Capture the cell that displays the provided text and extract its (x, y) central coordinate. 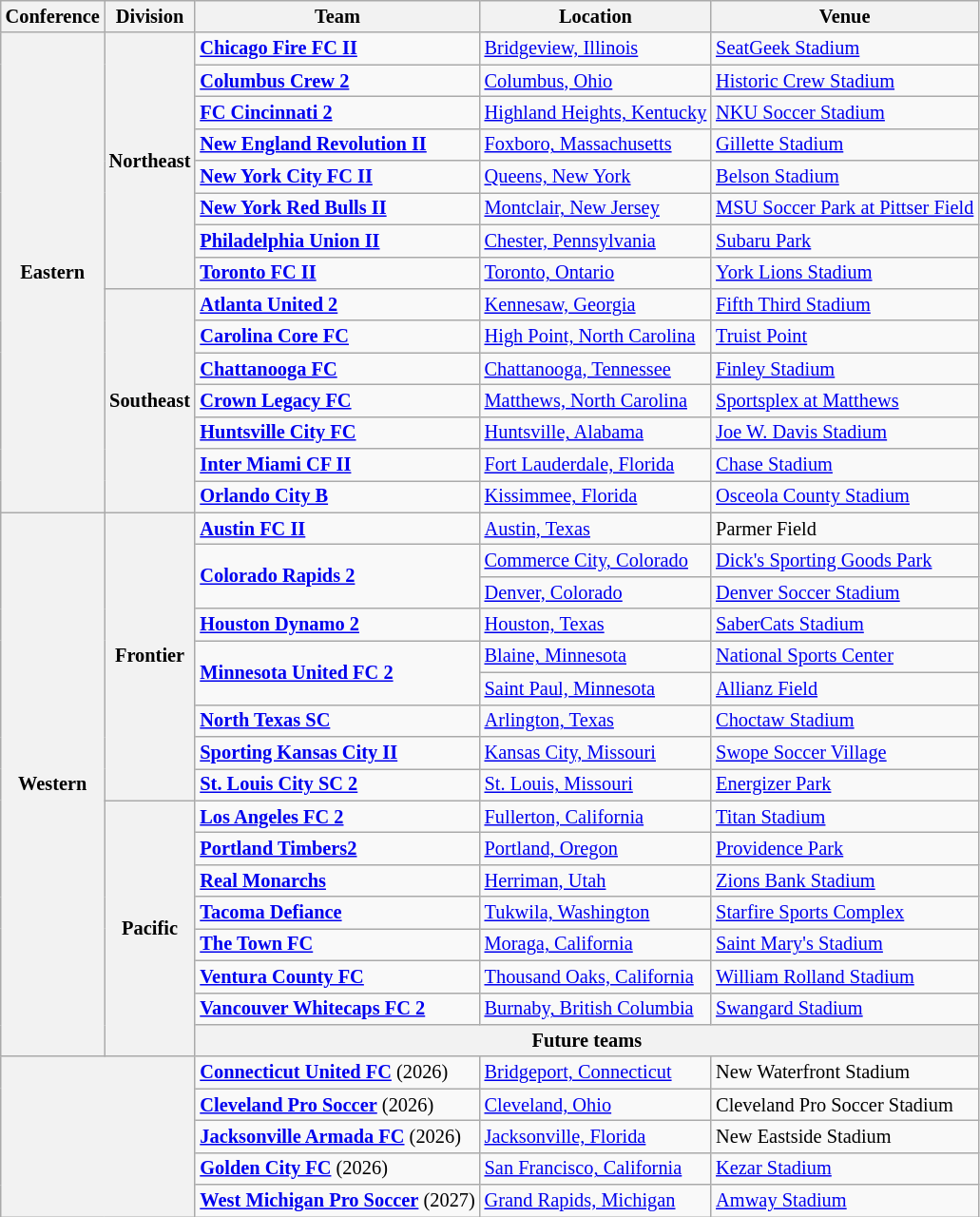
Division (150, 16)
Fifth Third Stadium (844, 304)
Saint Paul, Minnesota (596, 688)
Moraga, California (596, 944)
High Point, North Carolina (596, 337)
Sportsplex at Matthews (844, 400)
Thousand Oaks, California (596, 976)
Cleveland Pro Soccer (2026) (336, 1105)
Cleveland, Ohio (596, 1105)
Colorado Rapids 2 (336, 576)
Blaine, Minnesota (596, 656)
Cleveland Pro Soccer Stadium (844, 1105)
Pacific (150, 928)
Real Monarchs (336, 880)
Chattanooga FC (336, 369)
Truist Point (844, 337)
Burnaby, British Columbia (596, 1009)
Denver Soccer Stadium (844, 592)
Parmer Field (844, 529)
Swangard Stadium (844, 1009)
Foxboro, Massachusetts (596, 145)
Eastern (53, 272)
Kissimmee, Florida (596, 496)
Columbus, Ohio (596, 81)
Golden City FC (2026) (336, 1169)
Inter Miami CF II (336, 465)
Fullerton, California (596, 817)
New Waterfront Stadium (844, 1072)
Future teams (586, 1040)
Gillette Stadium (844, 145)
Houston, Texas (596, 625)
St. Louis City SC 2 (336, 784)
Venue (844, 16)
Huntsville, Alabama (596, 433)
West Michigan Pro Soccer (2027) (336, 1201)
Denver, Colorado (596, 592)
National Sports Center (844, 656)
Philadelphia Union II (336, 241)
Fort Lauderdale, Florida (596, 465)
Historic Crew Stadium (844, 81)
Kansas City, Missouri (596, 752)
Portland, Oregon (596, 848)
Sporting Kansas City II (336, 752)
Matthews, North Carolina (596, 400)
Chattanooga, Tennessee (596, 369)
The Town FC (336, 944)
San Francisco, California (596, 1169)
Austin, Texas (596, 529)
Swope Soccer Village (844, 752)
Starfire Sports Complex (844, 913)
Allianz Field (844, 688)
Montclair, New Jersey (596, 208)
Portland Timbers2 (336, 848)
Chester, Pennsylvania (596, 241)
Bridgeport, Connecticut (596, 1072)
Bridgeview, Illinois (596, 48)
Saint Mary's Stadium (844, 944)
Jacksonville Armada FC (2026) (336, 1136)
Toronto FC II (336, 273)
SaberCats Stadium (844, 625)
Toronto, Ontario (596, 273)
St. Louis, Missouri (596, 784)
Herriman, Utah (596, 880)
Connecticut United FC (2026) (336, 1072)
Osceola County Stadium (844, 496)
Houston Dynamo 2 (336, 625)
Choctaw Stadium (844, 721)
Crown Legacy FC (336, 400)
Subaru Park (844, 241)
Huntsville City FC (336, 433)
Conference (53, 16)
Providence Park (844, 848)
Jacksonville, Florida (596, 1136)
Grand Rapids, Michigan (596, 1201)
Chicago Fire FC II (336, 48)
North Texas SC (336, 721)
New York Red Bulls II (336, 208)
Frontier (150, 656)
Western (53, 784)
New England Revolution II (336, 145)
Orlando City B (336, 496)
Amway Stadium (844, 1201)
Atlanta United 2 (336, 304)
Zions Bank Stadium (844, 880)
Highland Heights, Kentucky (596, 112)
Arlington, Texas (596, 721)
Belson Stadium (844, 177)
Dick's Sporting Goods Park (844, 560)
Carolina Core FC (336, 337)
Team (336, 16)
Kennesaw, Georgia (596, 304)
SeatGeek Stadium (844, 48)
New York City FC II (336, 177)
York Lions Stadium (844, 273)
Ventura County FC (336, 976)
Finley Stadium (844, 369)
Los Angeles FC 2 (336, 817)
Northeast (150, 160)
Chase Stadium (844, 465)
New Eastside Stadium (844, 1136)
MSU Soccer Park at Pittser Field (844, 208)
Kezar Stadium (844, 1169)
William Rolland Stadium (844, 976)
Queens, New York (596, 177)
Austin FC II (336, 529)
Minnesota United FC 2 (336, 671)
Columbus Crew 2 (336, 81)
Joe W. Davis Stadium (844, 433)
Vancouver Whitecaps FC 2 (336, 1009)
Titan Stadium (844, 817)
Location (596, 16)
Tukwila, Washington (596, 913)
Tacoma Defiance (336, 913)
Energizer Park (844, 784)
Commerce City, Colorado (596, 560)
Southeast (150, 400)
NKU Soccer Stadium (844, 112)
FC Cincinnati 2 (336, 112)
